Provide the (X, Y) coordinate of the cell's center where the given text is located.  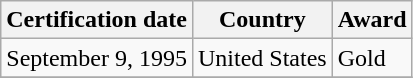
Certification date (97, 20)
Country (262, 20)
September 9, 1995 (97, 58)
Award (372, 20)
Gold (372, 58)
United States (262, 58)
